Locate the cell with the specified text and output its (x, y) center coordinate. 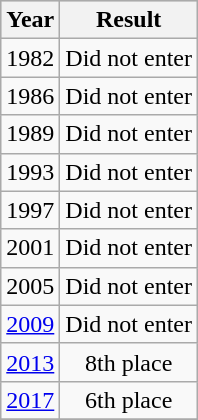
Year (30, 20)
1993 (30, 172)
2013 (30, 362)
2005 (30, 286)
2017 (30, 400)
1982 (30, 58)
6th place (129, 400)
1989 (30, 134)
Result (129, 20)
2001 (30, 248)
8th place (129, 362)
2009 (30, 324)
1986 (30, 96)
1997 (30, 210)
